Locate the cell with the specified text and output its [X, Y] center coordinate. 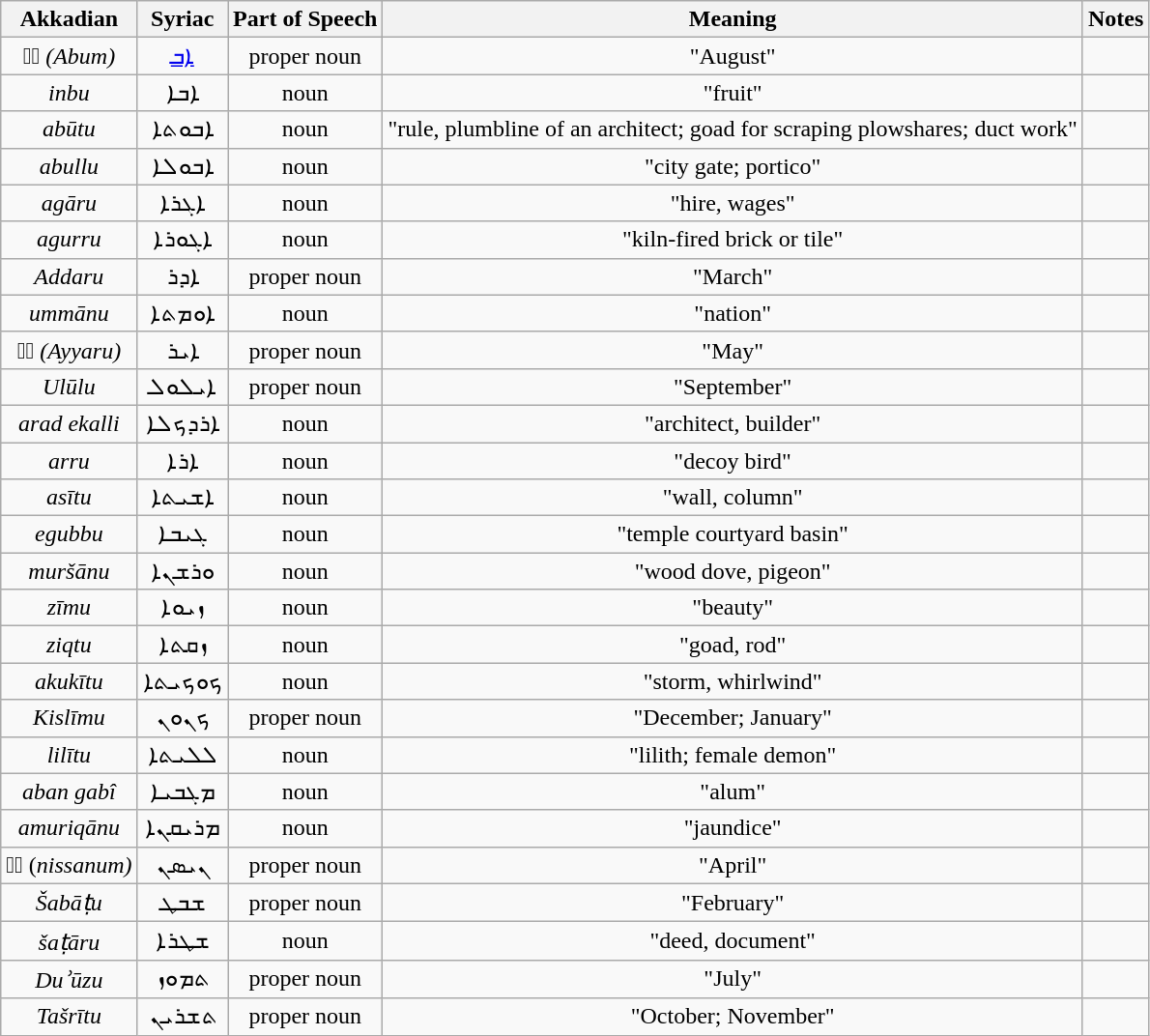
abūtu [70, 129]
ܬܫܪܝܢ [183, 1017]
ܠܠܝܬܐ [183, 755]
aban gabî [70, 791]
ܐܓܘܪܐ [183, 240]
"April" [733, 865]
ܐܕܪ [183, 276]
"goad, rod" [733, 645]
"hire, wages" [733, 203]
"storm, whirlwind" [733, 681]
"May" [733, 350]
Meaning [733, 19]
ܫܒܛ [183, 903]
agurru [70, 240]
ܡܓܒܝܐ [183, 791]
"beauty" [733, 608]
inbu [70, 93]
akukītu [70, 681]
ܘܪܫܢܐ [183, 571]
Ulūlu [70, 387]
Šabāṭu [70, 903]
ܐܒܘܠܐ [183, 166]
"February" [733, 903]
"December; January" [733, 718]
ܫܛܪܐ [183, 941]
𒌚𒉈 (Abum) [70, 56]
egubbu [70, 534]
"decoy bird" [733, 461]
arad ekalli [70, 423]
ܟܘܟܝܬܐ [183, 681]
ܡܪܝܩܢܐ [183, 828]
"July" [733, 979]
Duʾūzu [70, 979]
𒌚𒁇 (nissanum) [70, 865]
zīmu [70, 608]
ܐܪܕܟܠܐ [183, 423]
"nation" [733, 313]
lilītu [70, 755]
ܙܝܘܐ [183, 608]
"September" [733, 387]
ܐܓܪܐ [183, 203]
ܐܒܐ [183, 93]
ܟܢܘܢ [183, 718]
asītu [70, 498]
arru [70, 461]
"alum" [733, 791]
"kiln-fired brick or tile" [733, 240]
ziqtu [70, 645]
"rule, plumbline of an architect; goad for scraping plowshares; duct work" [733, 129]
Syriac [183, 19]
"wall, column" [733, 498]
Notes [1115, 19]
Tašrītu [70, 1017]
Part of Speech [305, 19]
"temple courtyard basin" [733, 534]
"August" [733, 56]
ܐܝܠܘܠ [183, 387]
"architect, builder" [733, 423]
ܙܩܬܐ [183, 645]
"fruit" [733, 93]
"deed, document" [733, 941]
ܓܝܒܐ [183, 534]
Kislīmu [70, 718]
muršānu [70, 571]
"jaundice" [733, 828]
abullu [70, 166]
ܢܝܣܢ [183, 865]
ܐܝܪ [183, 350]
ܬܡܘܙ [183, 979]
"lilith; female demon" [733, 755]
"city gate; portico" [733, 166]
Addaru [70, 276]
𒌚𒄞 (Ayyaru) [70, 350]
"March" [733, 276]
"October; November" [733, 1017]
agāru [70, 203]
ܐܒܘܬܐ [183, 129]
Akkadian [70, 19]
šaṭāru [70, 941]
amuriqānu [70, 828]
ܐܘܡܬܐ [183, 313]
"wood dove, pigeon" [733, 571]
ܐܫܝܬܐ [183, 498]
ܐܒ [183, 56]
ummānu [70, 313]
ܐܪܐ [183, 461]
